Return (x, y) of the center of cell containing provided text 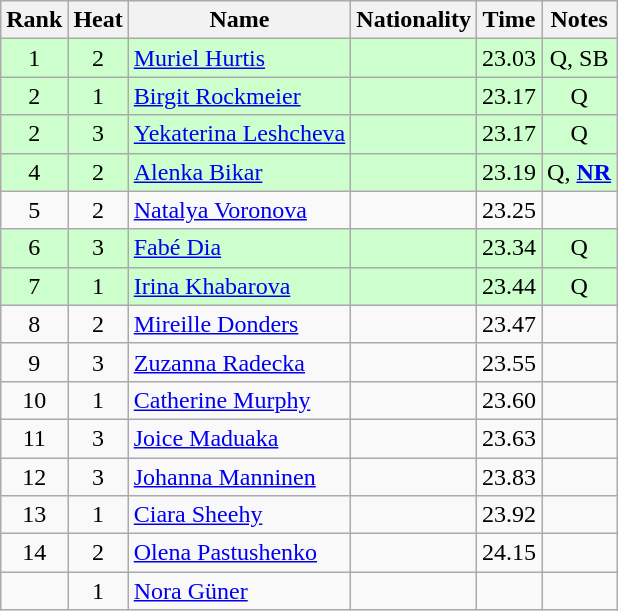
Mireille Donders (240, 324)
23.83 (510, 477)
5 (34, 210)
10 (34, 400)
Nationality (414, 20)
Irina Khabarova (240, 286)
7 (34, 286)
Ciara Sheehy (240, 515)
Muriel Hurtis (240, 58)
Name (240, 20)
6 (34, 248)
9 (34, 362)
Johanna Manninen (240, 477)
Alenka Bikar (240, 172)
23.44 (510, 286)
23.55 (510, 362)
Birgit Rockmeier (240, 96)
23.19 (510, 172)
23.34 (510, 248)
Zuzanna Radecka (240, 362)
Q, SB (580, 58)
Notes (580, 20)
24.15 (510, 553)
12 (34, 477)
Natalya Voronova (240, 210)
Yekaterina Leshcheva (240, 134)
23.25 (510, 210)
Rank (34, 20)
23.60 (510, 400)
Joice Maduaka (240, 438)
13 (34, 515)
Heat (98, 20)
Time (510, 20)
8 (34, 324)
Q, NR (580, 172)
11 (34, 438)
23.92 (510, 515)
Catherine Murphy (240, 400)
23.47 (510, 324)
23.63 (510, 438)
Fabé Dia (240, 248)
Nora Güner (240, 591)
4 (34, 172)
23.03 (510, 58)
14 (34, 553)
Olena Pastushenko (240, 553)
